Pinpoint the cell where the given text exists, returning its (X, Y) midpoint coordinate. 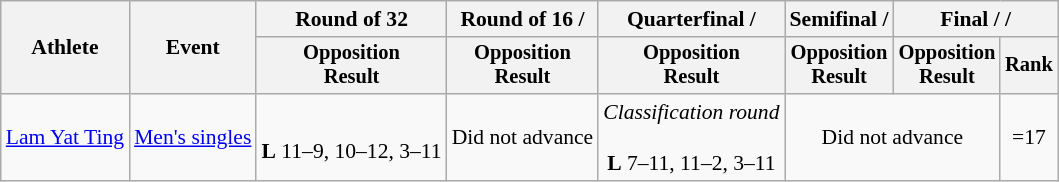
Rank (1029, 66)
Classification roundL 7–11, 11–2, 3–11 (691, 138)
Final / / (976, 19)
Athlete (65, 48)
L 11–9, 10–12, 3–11 (351, 138)
Round of 32 (351, 19)
Round of 16 / (523, 19)
Semifinal / (838, 19)
Men's singles (192, 138)
Quarterfinal / (691, 19)
=17 (1029, 138)
Lam Yat Ting (65, 138)
Event (192, 48)
